For the text-containing cell, return its midpoint in [X, Y] coordinate format. 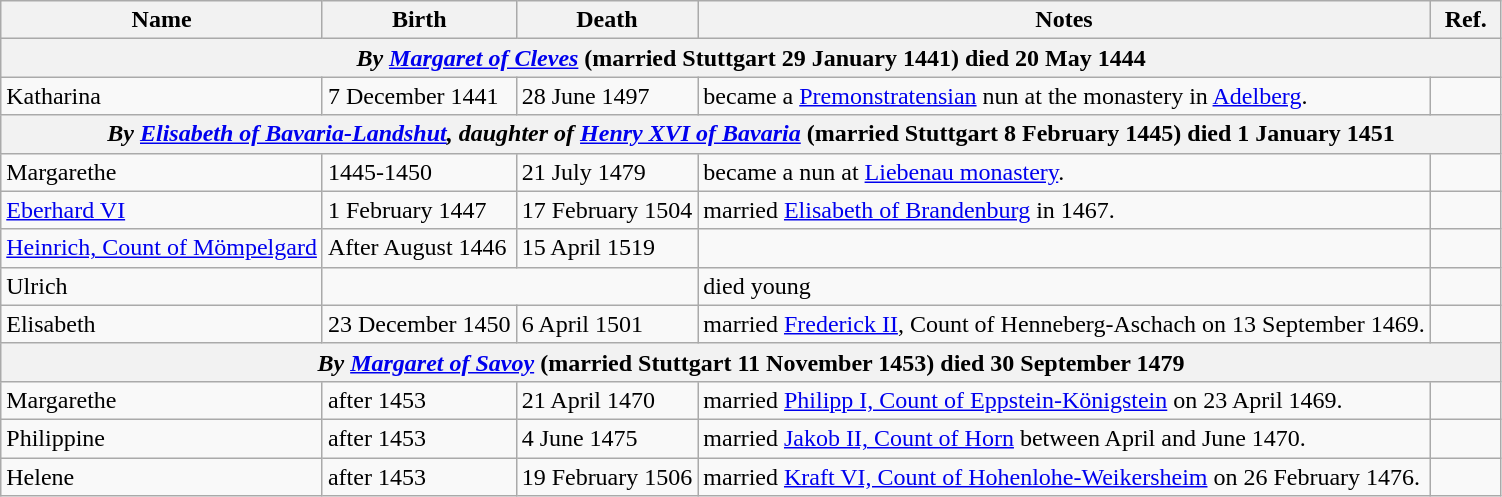
married Elisabeth of Brandenburg in 1467. [1064, 210]
1 February 1447 [419, 210]
married Jakob II, Count of Horn between April and June 1470. [1064, 438]
Helene [162, 477]
Eberhard VI [162, 210]
21 April 1470 [607, 400]
28 June 1497 [607, 96]
Katharina [162, 96]
Ulrich [162, 286]
married Frederick II, Count of Henneberg-Aschach on 13 September 1469. [1064, 324]
After August 1446 [419, 248]
15 April 1519 [607, 248]
By Margaret of Savoy (married Stuttgart 11 November 1453) died 30 September 1479 [752, 362]
Philippine [162, 438]
Name [162, 20]
19 February 1506 [607, 477]
became a Premonstratensian nun at the monastery in Adelberg. [1064, 96]
21 July 1479 [607, 172]
Elisabeth [162, 324]
1445-1450 [419, 172]
Ref. [1466, 20]
23 December 1450 [419, 324]
Birth [419, 20]
died young [1064, 286]
17 February 1504 [607, 210]
married Philipp I, Count of Eppstein-Königstein on 23 April 1469. [1064, 400]
became a nun at Liebenau monastery. [1064, 172]
By Margaret of Cleves (married Stuttgart 29 January 1441) died 20 May 1444 [752, 58]
7 December 1441 [419, 96]
married Kraft VI, Count of Hohenlohe-Weikersheim on 26 February 1476. [1064, 477]
Death [607, 20]
By Elisabeth of Bavaria-Landshut, daughter of Henry XVI of Bavaria (married Stuttgart 8 February 1445) died 1 January 1451 [752, 134]
Notes [1064, 20]
4 June 1475 [607, 438]
Heinrich, Count of Mömpelgard [162, 248]
6 April 1501 [607, 324]
